Return the [x, y] coordinate for the center point of the cell that contains the specified text.  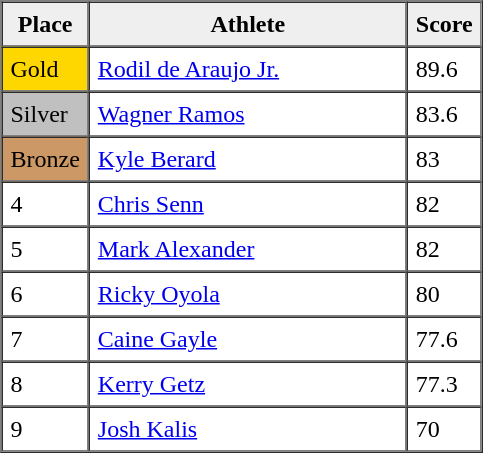
Rodil de Araujo Jr. [248, 68]
Josh Kalis [248, 428]
Caine Gayle [248, 338]
89.6 [444, 68]
8 [46, 384]
Score [444, 24]
Ricky Oyola [248, 294]
Kerry Getz [248, 384]
4 [46, 204]
Wagner Ramos [248, 114]
83 [444, 158]
83.6 [444, 114]
80 [444, 294]
Silver [46, 114]
5 [46, 248]
9 [46, 428]
7 [46, 338]
Kyle Berard [248, 158]
Bronze [46, 158]
Mark Alexander [248, 248]
Athlete [248, 24]
77.6 [444, 338]
70 [444, 428]
Gold [46, 68]
6 [46, 294]
Chris Senn [248, 204]
Place [46, 24]
77.3 [444, 384]
